Identify which cell holds the provided text, then report its (x, y) central coordinate. 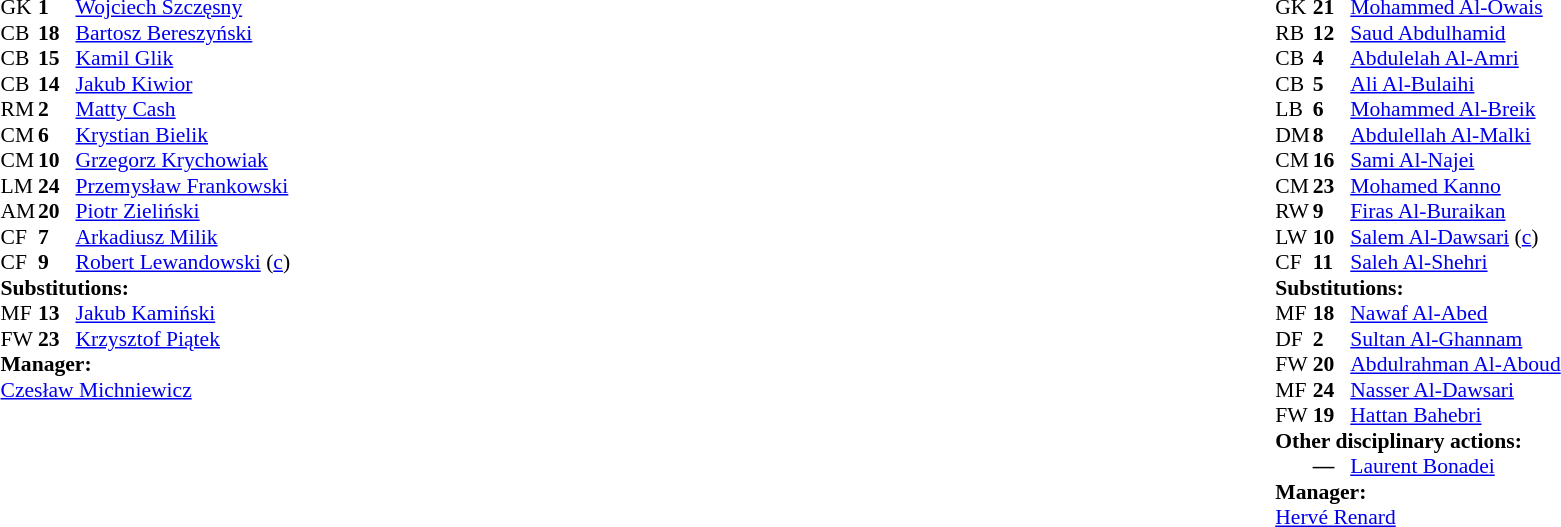
Matty Cash (184, 109)
Grzegorz Krychowiak (184, 161)
DF (1294, 339)
4 (1332, 59)
15 (57, 59)
Czesław Michniewicz (145, 390)
Salem Al-Dawsari (c) (1455, 237)
16 (1332, 161)
Kamil Glik (184, 59)
8 (1332, 135)
Saud Abdulhamid (1455, 33)
Piotr Zieliński (184, 211)
RB (1294, 33)
LW (1294, 237)
Przemysław Frankowski (184, 186)
— (1332, 467)
Nawaf Al-Abed (1455, 313)
11 (1332, 263)
DM (1294, 135)
Mohammed Al-Breik (1455, 109)
Abdulellah Al-Malki (1455, 135)
AM (19, 211)
Bartosz Bereszyński (184, 33)
LM (19, 186)
Robert Lewandowski (c) (184, 263)
Abdulrahman Al-Aboud (1455, 365)
Jakub Kamiński (184, 313)
19 (1332, 415)
RM (19, 109)
Other disciplinary actions: (1418, 441)
Arkadiusz Milik (184, 237)
Sami Al-Najei (1455, 161)
Laurent Bonadei (1455, 467)
Hattan Bahebri (1455, 415)
Abdulelah Al-Amri (1455, 59)
Jakub Kiwior (184, 84)
Sultan Al-Ghannam (1455, 339)
Krystian Bielik (184, 135)
12 (1332, 33)
13 (57, 313)
Ali Al-Bulaihi (1455, 84)
Nasser Al-Dawsari (1455, 390)
Saleh Al-Shehri (1455, 263)
14 (57, 84)
LB (1294, 109)
7 (57, 237)
Firas Al-Buraikan (1455, 211)
Mohamed Kanno (1455, 186)
5 (1332, 84)
Krzysztof Piątek (184, 339)
RW (1294, 211)
